Identify which cell holds the provided text, then report its (X, Y) central coordinate. 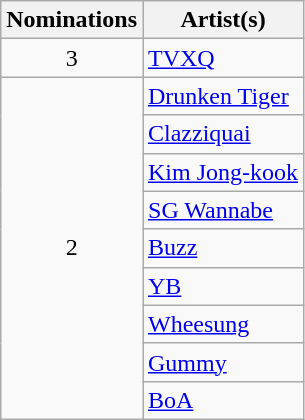
Wheesung (222, 324)
Artist(s) (222, 20)
Nominations (72, 20)
YB (222, 286)
Gummy (222, 362)
SG Wannabe (222, 210)
Clazziquai (222, 134)
TVXQ (222, 58)
Kim Jong-kook (222, 172)
BoA (222, 400)
3 (72, 58)
Drunken Tiger (222, 96)
Buzz (222, 248)
2 (72, 248)
